Capture the cell that displays the provided text and extract its [x, y] central coordinate. 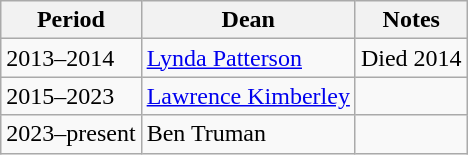
Lawrence Kimberley [248, 96]
2015–2023 [71, 96]
Notes [411, 20]
Period [71, 20]
Ben Truman [248, 134]
Lynda Patterson [248, 58]
Died 2014 [411, 58]
2023–present [71, 134]
2013–2014 [71, 58]
Dean [248, 20]
